Detect which cell encompasses the target text, then output its (x, y) center coordinate. 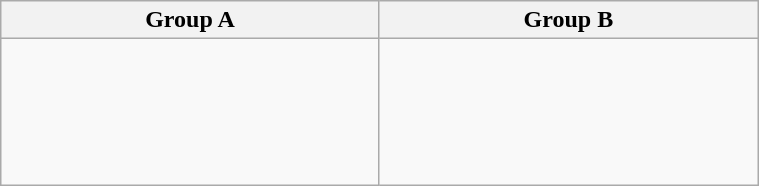
Group B (568, 20)
Group A (190, 20)
